Determine the (X, Y) coordinate at the center of the cell enclosing the given text.  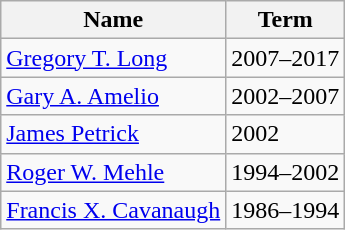
Roger W. Mehle (114, 172)
James Petrick (114, 134)
2007–2017 (286, 58)
2002–2007 (286, 96)
Gregory T. Long (114, 58)
1986–1994 (286, 210)
Francis X. Cavanaugh (114, 210)
Name (114, 20)
Gary A. Amelio (114, 96)
1994–2002 (286, 172)
2002 (286, 134)
Term (286, 20)
